Provide the [x, y] coordinate of the cell's center where the given text is located.  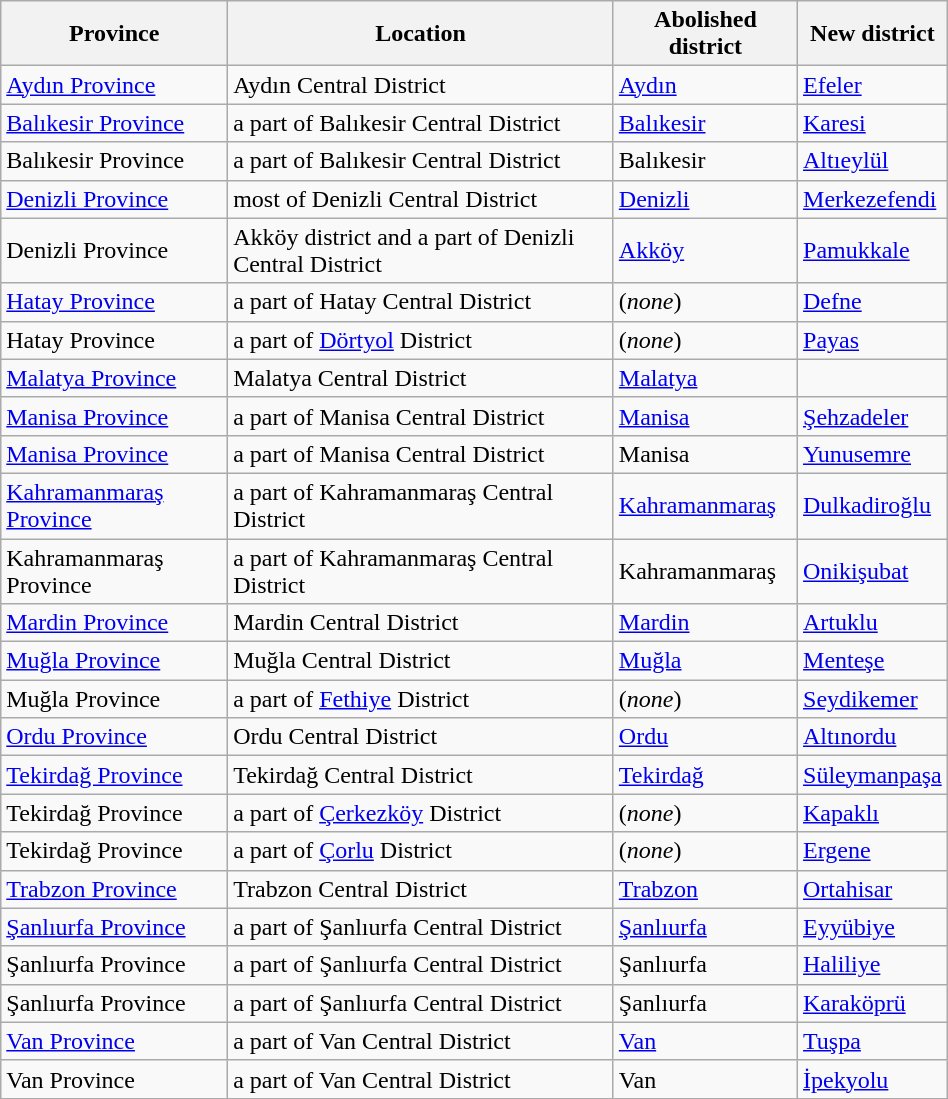
Ordu [705, 737]
Efeler [873, 85]
Aydın Central District [421, 85]
Tekirdağ [705, 775]
Trabzon Province [114, 889]
Province [114, 34]
Tuşpa [873, 1041]
a part of Dörtyol District [421, 340]
Defne [873, 302]
most of Denizli Central District [421, 199]
a part of Çerkezköy District [421, 813]
Akköy [705, 250]
Malatya Central District [421, 378]
Aydın Province [114, 85]
Tekirdağ Central District [421, 775]
Mardin [705, 623]
Denizli [705, 199]
Dulkadiroğlu [873, 506]
a part of Hatay Central District [421, 302]
Kapaklı [873, 813]
Eyyübiye [873, 927]
Muğla [705, 661]
Artuklu [873, 623]
Onikişubat [873, 570]
Menteşe [873, 661]
Akköy district and a part of Denizli Central District [421, 250]
Ordu Province [114, 737]
Ergene [873, 851]
Haliliye [873, 965]
Malatya [705, 378]
Mardin Province [114, 623]
Aydın [705, 85]
Ordu Central District [421, 737]
Trabzon [705, 889]
Muğla Central District [421, 661]
Trabzon Central District [421, 889]
Mardin Central District [421, 623]
Merkezefendi [873, 199]
Ortahisar [873, 889]
Süleymanpaşa [873, 775]
Karaköprü [873, 1003]
Yunusemre [873, 454]
Şehzadeler [873, 416]
İpekyolu [873, 1079]
Pamukkale [873, 250]
a part of Fethiye District [421, 699]
Malatya Province [114, 378]
Karesi [873, 123]
Abolished district [705, 34]
New district [873, 34]
Altınordu [873, 737]
Seydikemer [873, 699]
Location [421, 34]
Payas [873, 340]
a part of Çorlu District [421, 851]
Altıeylül [873, 161]
